Locate the cell with the specified text and output its (X, Y) center coordinate. 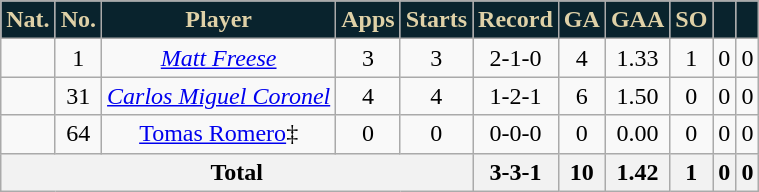
Matt Freese (219, 58)
31 (78, 96)
No. (78, 20)
Carlos Miguel Coronel (219, 96)
GA (582, 20)
Player (219, 20)
1.42 (637, 172)
10 (582, 172)
Tomas Romero‡ (219, 134)
Nat. (28, 20)
Apps (368, 20)
0-0-0 (516, 134)
Record (516, 20)
64 (78, 134)
1.50 (637, 96)
Total (237, 172)
3-3-1 (516, 172)
2-1-0 (516, 58)
0.00 (637, 134)
1-2-1 (516, 96)
SO (692, 20)
Starts (436, 20)
6 (582, 96)
1.33 (637, 58)
GAA (637, 20)
